For the text-containing cell, return its midpoint in [X, Y] coordinate format. 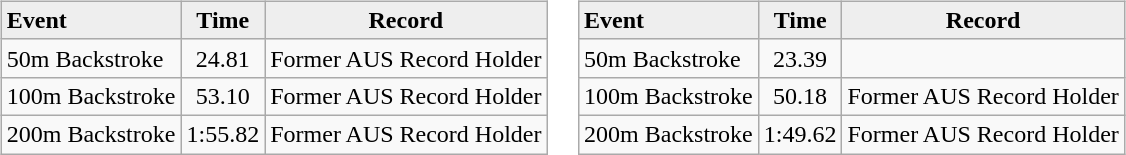
24.81 [223, 58]
23.39 [800, 58]
1:49.62 [800, 134]
50.18 [800, 96]
1:55.82 [223, 134]
53.10 [223, 96]
